Capture the cell that displays the provided text and extract its [x, y] central coordinate. 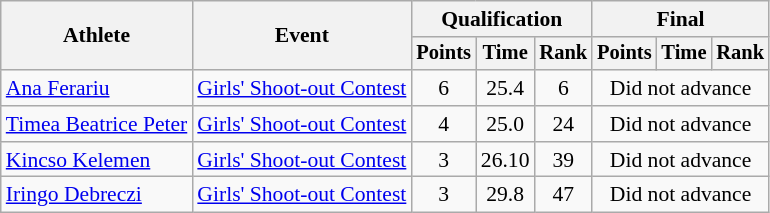
25.4 [506, 88]
Ana Ferariu [97, 88]
Final [680, 19]
Qualification [502, 19]
29.8 [506, 195]
24 [564, 124]
Kincso Kelemen [97, 160]
4 [443, 124]
26.10 [506, 160]
25.0 [506, 124]
Athlete [97, 36]
Event [302, 36]
Timea Beatrice Peter [97, 124]
47 [564, 195]
39 [564, 160]
Iringo Debreczi [97, 195]
